Pinpoint the cell where the given text exists, returning its [x, y] midpoint coordinate. 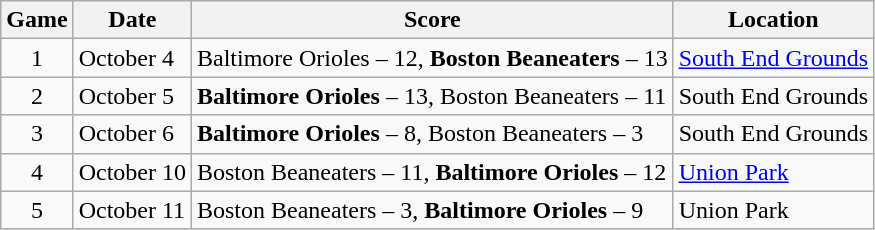
Baltimore Orioles – 8, Boston Beaneaters – 3 [432, 134]
Game [37, 20]
5 [37, 210]
Baltimore Orioles – 12, Boston Beaneaters – 13 [432, 58]
October 4 [132, 58]
Score [432, 20]
3 [37, 134]
October 5 [132, 96]
Location [773, 20]
4 [37, 172]
October 10 [132, 172]
1 [37, 58]
Date [132, 20]
2 [37, 96]
Boston Beaneaters – 3, Baltimore Orioles – 9 [432, 210]
Boston Beaneaters – 11, Baltimore Orioles – 12 [432, 172]
Baltimore Orioles – 13, Boston Beaneaters – 11 [432, 96]
October 6 [132, 134]
October 11 [132, 210]
